Locate the cell with the specified text and output its [X, Y] center coordinate. 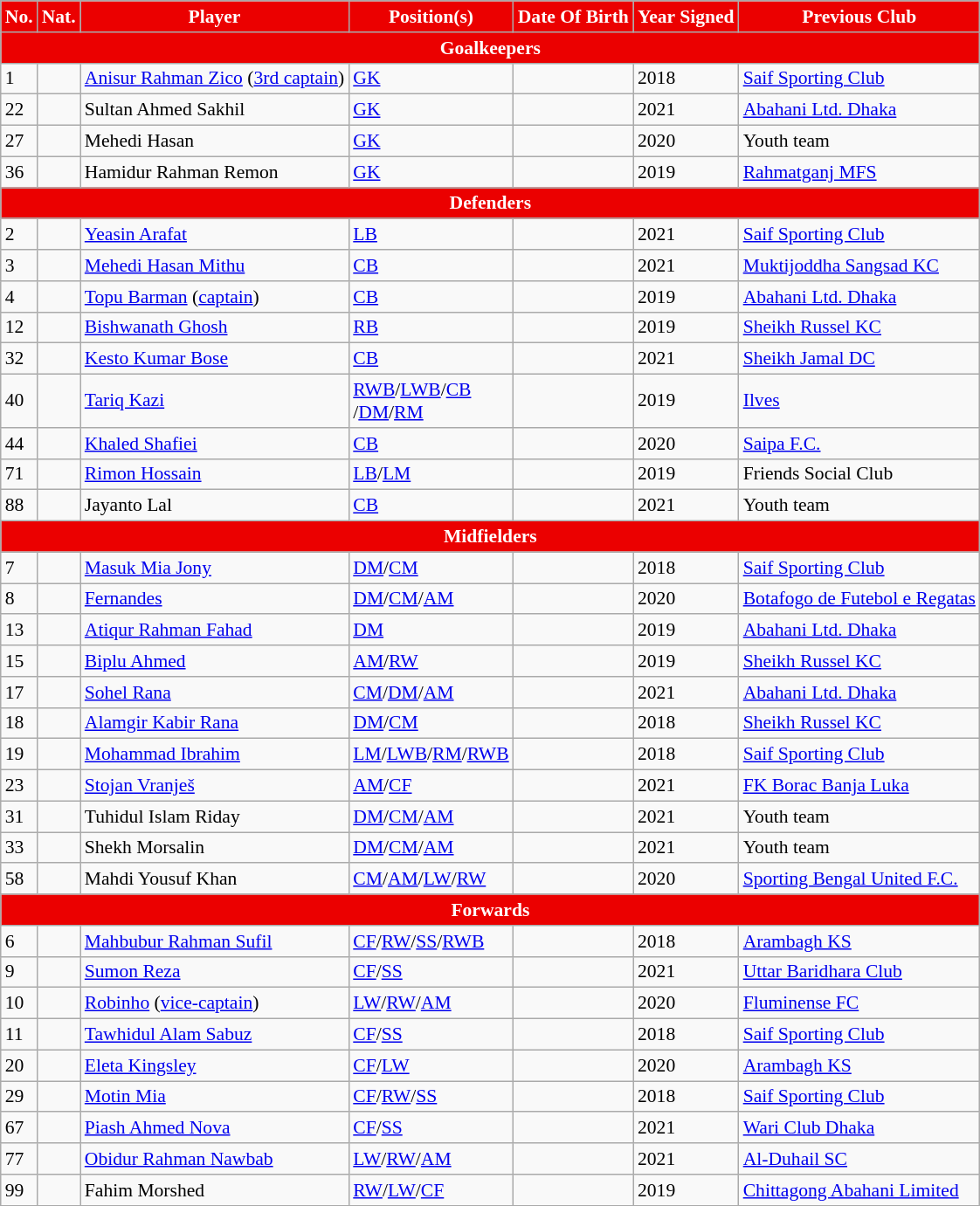
Player [215, 17]
CF/RW/SS/RWB [431, 941]
Fahim Morshed [215, 1190]
Robinho (vice-captain) [215, 1003]
11 [19, 1035]
17 [19, 693]
Forwards [491, 910]
Fluminense FC [859, 1003]
9 [19, 972]
Year Signed [687, 17]
Tuhidul Islam Riday [215, 817]
Tariq Kazi [215, 402]
13 [19, 631]
Mehedi Hasan [215, 141]
20 [19, 1065]
33 [19, 848]
Shekh Morsalin [215, 848]
CF/LW [431, 1065]
Atiqur Rahman Fahad [215, 631]
CM/DM/AM [431, 693]
19 [19, 755]
6 [19, 941]
36 [19, 172]
Rahmatganj MFS [859, 172]
22 [19, 110]
Rimon Hossain [215, 474]
Khaled Shafiei [215, 444]
88 [19, 506]
Wari Club Dhaka [859, 1128]
RW/LW/CF [431, 1190]
Biplu Ahmed [215, 661]
Date Of Birth [573, 17]
15 [19, 661]
No. [19, 17]
AM/RW [431, 661]
29 [19, 1097]
FK Borac Banja Luka [859, 786]
Ilves [859, 402]
Sohel Rana [215, 693]
7 [19, 568]
12 [19, 327]
Jayanto Lal [215, 506]
27 [19, 141]
Uttar Baridhara Club [859, 972]
Fernandes [215, 599]
Muktijoddha Sangsad KC [859, 265]
Kesto Kumar Bose [215, 359]
Saipa F.C. [859, 444]
CF/RW/SS [431, 1097]
Bishwanath Ghosh [215, 327]
44 [19, 444]
Friends Social Club [859, 474]
Chittagong Abahani Limited [859, 1190]
23 [19, 786]
Hamidur Rahman Remon [215, 172]
Defenders [491, 203]
Yeasin Arafat [215, 235]
99 [19, 1190]
Al-Duhail SC [859, 1159]
Position(s) [431, 17]
Sporting Bengal United F.C. [859, 879]
Previous Club [859, 17]
Midfielders [491, 537]
LB/LM [431, 474]
AM/CF [431, 786]
Sumon Reza [215, 972]
Anisur Rahman Zico (3rd captain) [215, 79]
Motin Mia [215, 1097]
RWB/LWB/CB/DM/RM [431, 402]
Sultan Ahmed Sakhil [215, 110]
Sheikh Jamal DC [859, 359]
2 [19, 235]
58 [19, 879]
LB [431, 235]
Goalkeepers [491, 48]
3 [19, 265]
Mahdi Yousuf Khan [215, 879]
Botafogo de Futebol e Regatas [859, 599]
Alamgir Kabir Rana [215, 723]
1 [19, 79]
18 [19, 723]
LM/LWB/RM/RWB [431, 755]
DM [431, 631]
67 [19, 1128]
Nat. [59, 17]
10 [19, 1003]
71 [19, 474]
8 [19, 599]
Obidur Rahman Nawbab [215, 1159]
77 [19, 1159]
CM/AM/LW/RW [431, 879]
Topu Barman (captain) [215, 297]
40 [19, 402]
Tawhidul Alam Sabuz [215, 1035]
32 [19, 359]
Mehedi Hasan Mithu [215, 265]
4 [19, 297]
Mohammad Ibrahim [215, 755]
RB [431, 327]
Masuk Mia Jony [215, 568]
Eleta Kingsley [215, 1065]
Mahbubur Rahman Sufil [215, 941]
Piash Ahmed Nova [215, 1128]
31 [19, 817]
Stojan Vranješ [215, 786]
